Capture the cell that displays the provided text and extract its (x, y) central coordinate. 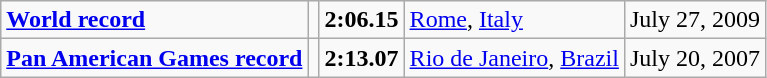
World record (154, 20)
Rio de Janeiro, Brazil (514, 58)
2:13.07 (362, 58)
July 20, 2007 (694, 58)
Rome, Italy (514, 20)
2:06.15 (362, 20)
July 27, 2009 (694, 20)
Pan American Games record (154, 58)
